Identify which cell holds the provided text, then report its (x, y) central coordinate. 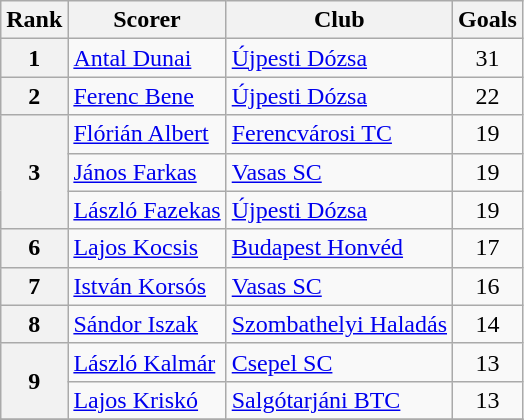
8 (34, 324)
3 (34, 172)
Lajos Kriskó (147, 400)
Csepel SC (339, 362)
Ferenc Bene (147, 96)
1 (34, 58)
6 (34, 248)
László Kalmár (147, 362)
7 (34, 286)
9 (34, 381)
János Farkas (147, 172)
Ferencvárosi TC (339, 134)
17 (488, 248)
Club (339, 20)
Scorer (147, 20)
16 (488, 286)
Budapest Honvéd (339, 248)
Flórián Albert (147, 134)
István Korsós (147, 286)
14 (488, 324)
2 (34, 96)
Rank (34, 20)
Lajos Kocsis (147, 248)
31 (488, 58)
22 (488, 96)
Szombathelyi Haladás (339, 324)
Salgótarjáni BTC (339, 400)
Sándor Iszak (147, 324)
László Fazekas (147, 210)
Antal Dunai (147, 58)
Goals (488, 20)
